Locate the cell with the specified text and output its [X, Y] center coordinate. 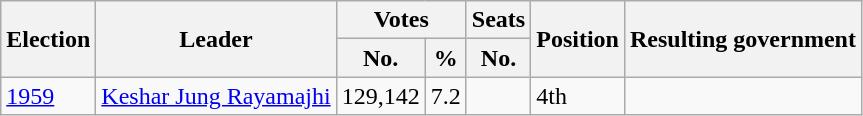
Votes [401, 20]
Election [48, 39]
Keshar Jung Rayamajhi [216, 96]
129,142 [380, 96]
7.2 [446, 96]
4th [578, 96]
Leader [216, 39]
Position [578, 39]
1959 [48, 96]
Resulting government [742, 39]
% [446, 58]
Seats [498, 20]
